Find where the given text appears and provide that cell's center as (X, Y) coordinate. 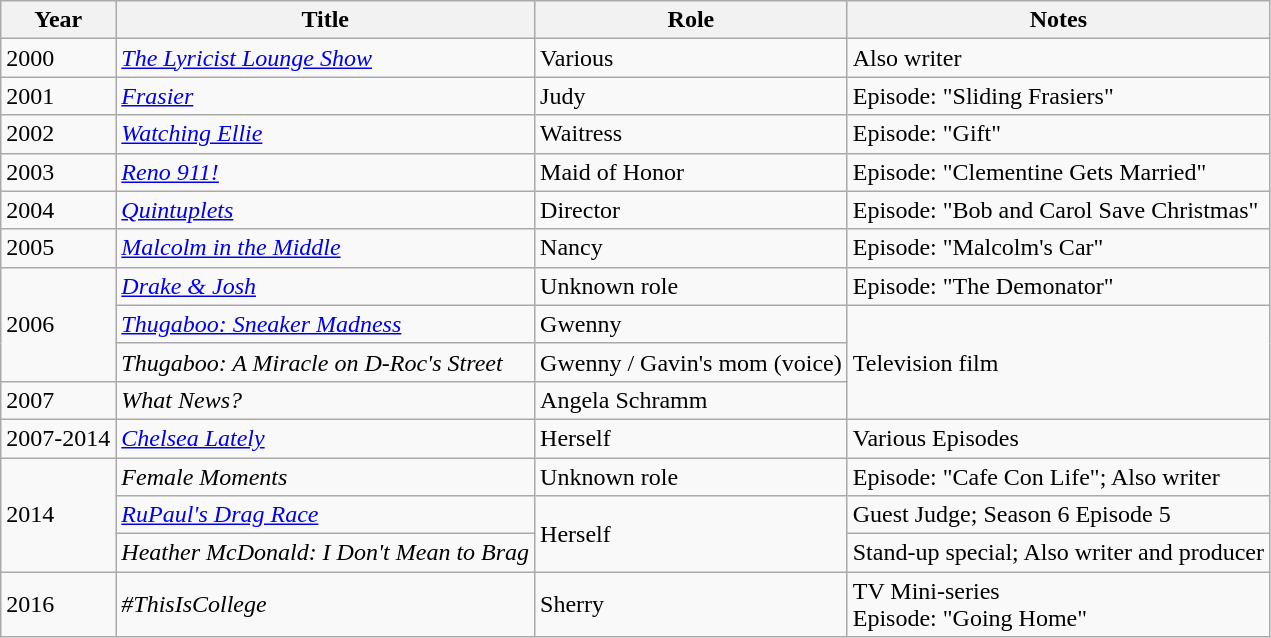
2000 (58, 58)
Guest Judge; Season 6 Episode 5 (1058, 515)
Thugaboo: A Miracle on D-Roc's Street (326, 362)
Sherry (692, 604)
The Lyricist Lounge Show (326, 58)
Television film (1058, 362)
Episode: "Bob and Carol Save Christmas" (1058, 210)
TV Mini-seriesEpisode: "Going Home" (1058, 604)
Episode: "Cafe Con Life"; Also writer (1058, 477)
Also writer (1058, 58)
Drake & Josh (326, 286)
Gwenny / Gavin's mom (voice) (692, 362)
Various Episodes (1058, 438)
2016 (58, 604)
Episode: "Malcolm's Car" (1058, 248)
Watching Ellie (326, 134)
Notes (1058, 20)
2005 (58, 248)
2006 (58, 324)
Waitress (692, 134)
Nancy (692, 248)
RuPaul's Drag Race (326, 515)
Judy (692, 96)
Frasier (326, 96)
2003 (58, 172)
Director (692, 210)
What News? (326, 400)
Malcolm in the Middle (326, 248)
Quintuplets (326, 210)
Thugaboo: Sneaker Madness (326, 324)
Reno 911! (326, 172)
Maid of Honor (692, 172)
Heather McDonald: I Don't Mean to Brag (326, 553)
2007-2014 (58, 438)
2004 (58, 210)
2007 (58, 400)
2014 (58, 515)
#ThisIsCollege (326, 604)
2002 (58, 134)
Episode: "Clementine Gets Married" (1058, 172)
Role (692, 20)
Stand-up special; Also writer and producer (1058, 553)
Various (692, 58)
Angela Schramm (692, 400)
2001 (58, 96)
Episode: "The Demonator" (1058, 286)
Year (58, 20)
Female Moments (326, 477)
Gwenny (692, 324)
Title (326, 20)
Episode: "Gift" (1058, 134)
Chelsea Lately (326, 438)
Episode: "Sliding Frasiers" (1058, 96)
